Identify which cell holds the provided text, then report its (x, y) central coordinate. 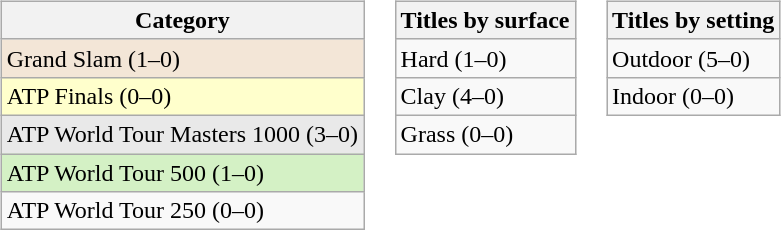
ATP World Tour 250 (0–0) (182, 211)
Indoor (0–0) (694, 96)
Grand Slam (1–0) (182, 58)
Grass (0–0) (485, 134)
Outdoor (5–0) (694, 58)
ATP World Tour 500 (1–0) (182, 173)
ATP Finals (0–0) (182, 96)
Hard (1–0) (485, 58)
ATP World Tour Masters 1000 (3–0) (182, 134)
Titles by setting (694, 20)
Titles by surface (485, 20)
Category (182, 20)
Clay (4–0) (485, 96)
